From the cell containing the given text, extract its center point as (x, y) coordinate. 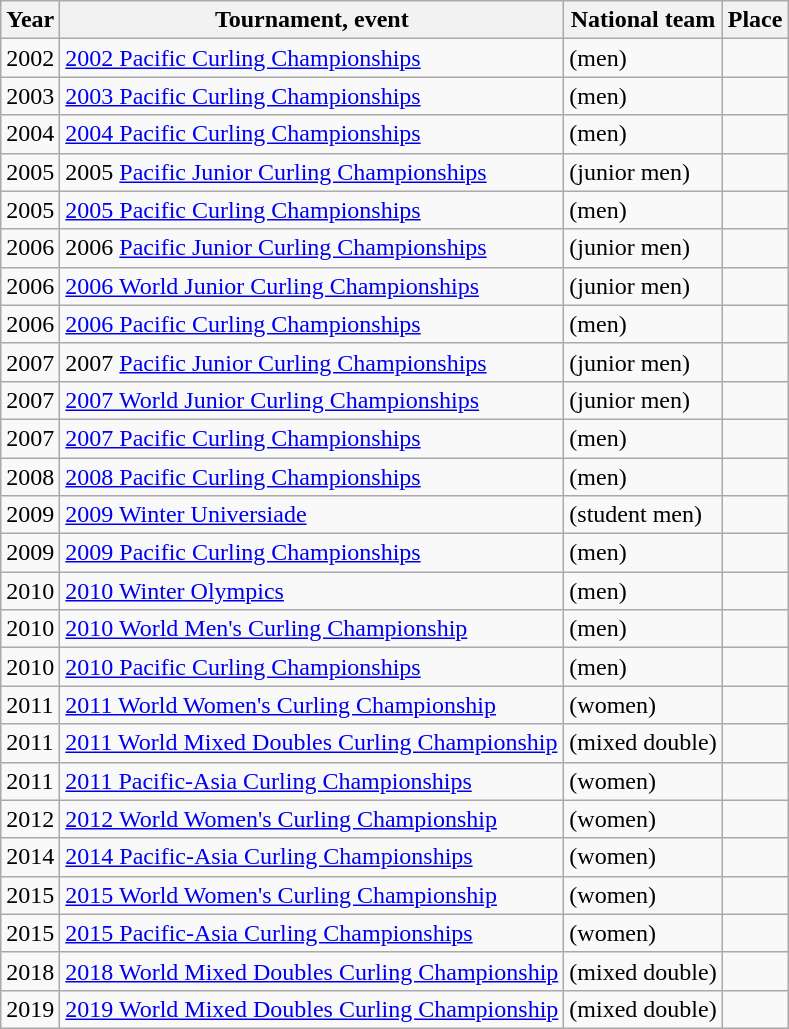
2018 World Mixed Doubles Curling Championship (312, 971)
2010 World Men's Curling Championship (312, 629)
2014 (30, 857)
2007 World Junior Curling Championships (312, 400)
2018 (30, 971)
2012 (30, 819)
2012 World Women's Curling Championship (312, 819)
2011 Pacific-Asia Curling Championships (312, 781)
2006 World Junior Curling Championships (312, 286)
2003 (30, 96)
2006 Pacific Junior Curling Championships (312, 248)
2011 World Mixed Doubles Curling Championship (312, 743)
2002 (30, 58)
2011 World Women's Curling Championship (312, 705)
2007 Pacific Curling Championships (312, 438)
2019 World Mixed Doubles Curling Championship (312, 1009)
National team (643, 20)
2009 Pacific Curling Championships (312, 553)
2004 Pacific Curling Championships (312, 134)
2005 Pacific Curling Championships (312, 210)
2003 Pacific Curling Championships (312, 96)
2019 (30, 1009)
2005 Pacific Junior Curling Championships (312, 172)
Tournament, event (312, 20)
2015 World Women's Curling Championship (312, 895)
2004 (30, 134)
2015 Pacific-Asia Curling Championships (312, 933)
2008 Pacific Curling Championships (312, 477)
2010 Winter Olympics (312, 591)
2002 Pacific Curling Championships (312, 58)
Year (30, 20)
2008 (30, 477)
Place (755, 20)
2009 Winter Universiade (312, 515)
2010 Pacific Curling Championships (312, 667)
2014 Pacific-Asia Curling Championships (312, 857)
2007 Pacific Junior Curling Championships (312, 362)
(student men) (643, 515)
2006 Pacific Curling Championships (312, 324)
